Scan for the cell matching the given text and deliver its (x, y) coordinate at center. 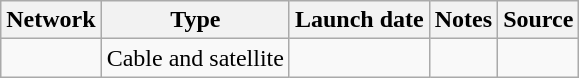
Network (51, 20)
Type (195, 20)
Launch date (359, 20)
Source (538, 20)
Cable and satellite (195, 58)
Notes (463, 20)
